Detect which cell encompasses the target text, then output its [x, y] center coordinate. 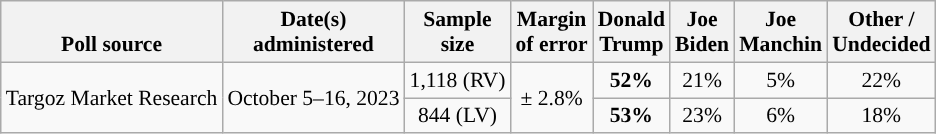
23% [702, 116]
1,118 (RV) [458, 80]
52% [632, 80]
JoeManchin [780, 32]
5% [780, 80]
844 (LV) [458, 116]
Samplesize [458, 32]
± 2.8% [551, 98]
DonaldTrump [632, 32]
Other /Undecided [881, 32]
6% [780, 116]
Targoz Market Research [112, 98]
18% [881, 116]
Date(s)administered [313, 32]
JoeBiden [702, 32]
21% [702, 80]
Marginof error [551, 32]
October 5–16, 2023 [313, 98]
22% [881, 80]
Poll source [112, 32]
53% [632, 116]
